Detect which cell encompasses the target text, then output its (x, y) center coordinate. 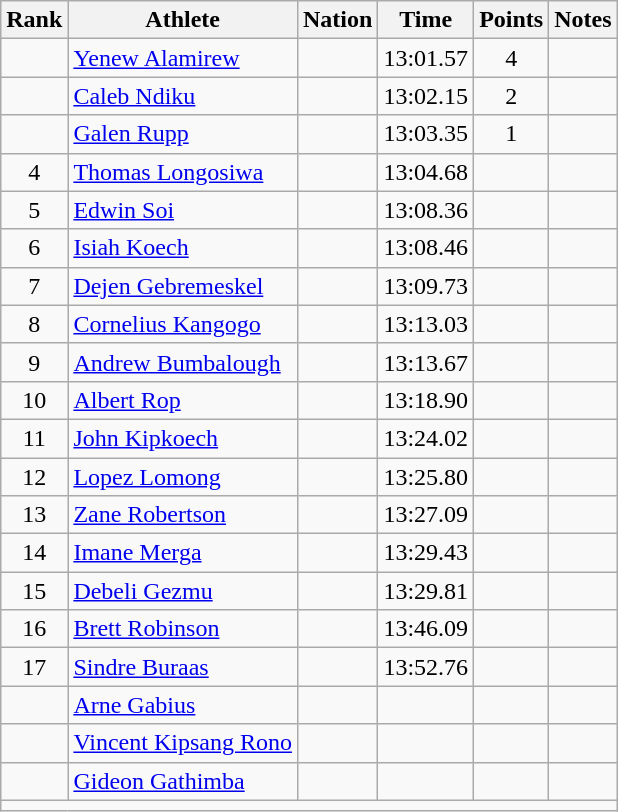
9 (34, 362)
Yenew Alamirew (183, 58)
1 (512, 134)
Dejen Gebremeskel (183, 286)
Debeli Gezmu (183, 591)
13:46.09 (426, 629)
13 (34, 515)
Cornelius Kangogo (183, 324)
7 (34, 286)
12 (34, 477)
Edwin Soi (183, 210)
Albert Rop (183, 400)
13:08.36 (426, 210)
16 (34, 629)
15 (34, 591)
13:18.90 (426, 400)
Nation (337, 20)
Rank (34, 20)
13:27.09 (426, 515)
Galen Rupp (183, 134)
Zane Robertson (183, 515)
Points (512, 20)
13:04.68 (426, 172)
Arne Gabius (183, 705)
Gideon Gathimba (183, 781)
John Kipkoech (183, 438)
Vincent Kipsang Rono (183, 743)
Thomas Longosiwa (183, 172)
13:52.76 (426, 667)
Sindre Buraas (183, 667)
13:09.73 (426, 286)
5 (34, 210)
Time (426, 20)
13:08.46 (426, 248)
11 (34, 438)
Athlete (183, 20)
10 (34, 400)
2 (512, 96)
Lopez Lomong (183, 477)
Imane Merga (183, 553)
13:24.02 (426, 438)
13:25.80 (426, 477)
13:29.81 (426, 591)
13:02.15 (426, 96)
Notes (583, 20)
14 (34, 553)
Brett Robinson (183, 629)
17 (34, 667)
13:13.03 (426, 324)
8 (34, 324)
6 (34, 248)
Caleb Ndiku (183, 96)
Andrew Bumbalough (183, 362)
13:13.67 (426, 362)
Isiah Koech (183, 248)
13:01.57 (426, 58)
13:03.35 (426, 134)
13:29.43 (426, 553)
